Output the [x, y] coordinate of the center of the cell containing the given text.  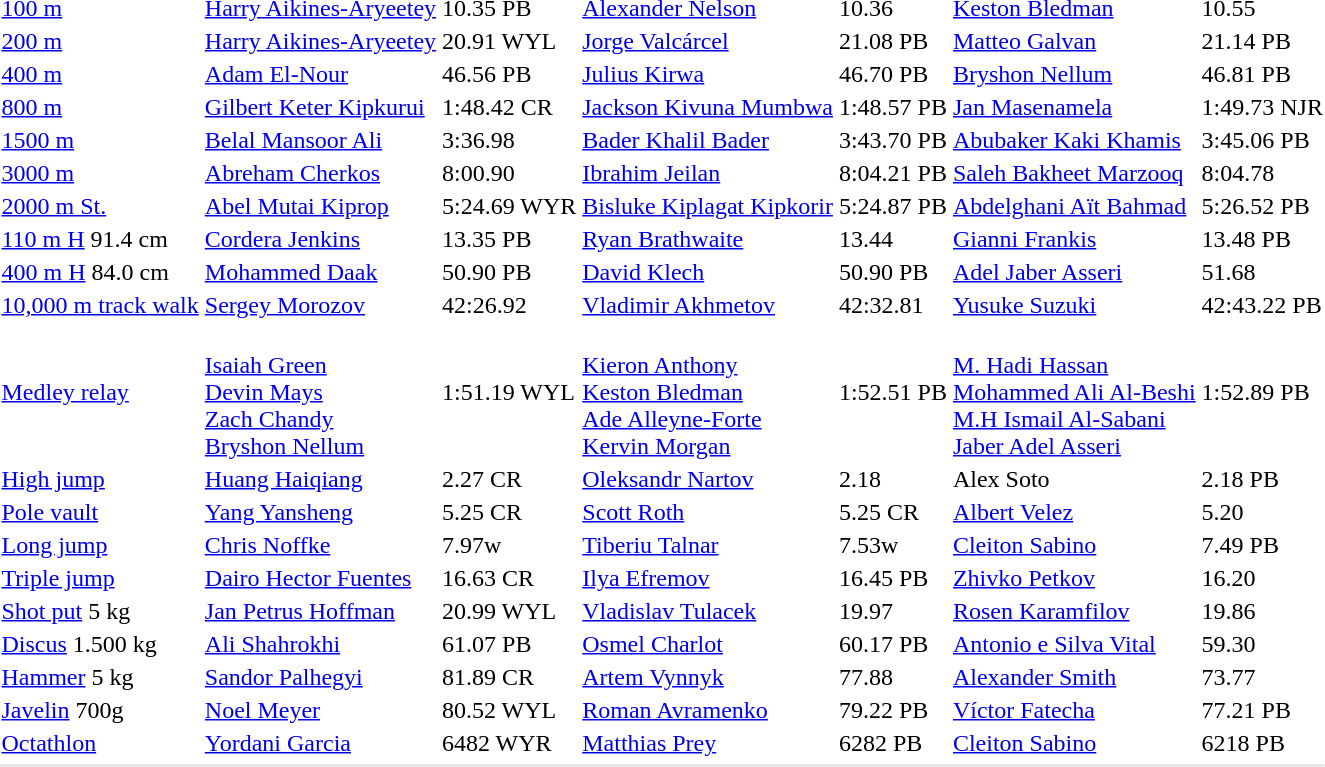
Noel Meyer [320, 710]
Jackson Kivuna Mumbwa [708, 107]
Roman Avramenko [708, 710]
Shot put 5 kg [100, 611]
42:43.22 PB [1262, 305]
16.45 PB [892, 578]
Oleksandr Nartov [708, 479]
Bisluke Kiplagat Kipkorir [708, 206]
Zhivko Petkov [1074, 578]
1:52.51 PB [892, 392]
Vladimir Akhmetov [708, 305]
Long jump [100, 545]
Octathlon [100, 743]
46.70 PB [892, 74]
7.97w [510, 545]
79.22 PB [892, 710]
46.81 PB [1262, 74]
59.30 [1262, 644]
M. Hadi HassanMohammed Ali Al-BeshiM.H Ismail Al-SabaniJaber Adel Asseri [1074, 392]
Discus 1.500 kg [100, 644]
2.27 CR [510, 479]
Abel Mutai Kiprop [320, 206]
Osmel Charlot [708, 644]
81.89 CR [510, 677]
Saleh Bakheet Marzooq [1074, 173]
10,000 m track walk [100, 305]
Adam El-Nour [320, 74]
Bader Khalil Bader [708, 140]
8:00.90 [510, 173]
77.88 [892, 677]
Víctor Fatecha [1074, 710]
8:04.78 [1262, 173]
21.08 PB [892, 41]
Hammer 5 kg [100, 677]
Kieron AnthonyKeston BledmanAde Alleyne-ForteKervin Morgan [708, 392]
Cordera Jenkins [320, 239]
3000 m [100, 173]
Harry Aikines-Aryeetey [320, 41]
Tiberiu Talnar [708, 545]
1:51.19 WYL [510, 392]
Abubaker Kaki Khamis [1074, 140]
5:24.69 WYR [510, 206]
Matthias Prey [708, 743]
2.18 PB [1262, 479]
Triple jump [100, 578]
6482 WYR [510, 743]
Yang Yansheng [320, 512]
73.77 [1262, 677]
Medley relay [100, 392]
7.53w [892, 545]
3:43.70 PB [892, 140]
46.56 PB [510, 74]
400 m [100, 74]
Alex Soto [1074, 479]
200 m [100, 41]
6282 PB [892, 743]
Jan Petrus Hoffman [320, 611]
1:48.42 CR [510, 107]
7.49 PB [1262, 545]
Ibrahim Jeilan [708, 173]
Jorge Valcárcel [708, 41]
Antonio e Silva Vital [1074, 644]
77.21 PB [1262, 710]
Artem Vynnyk [708, 677]
16.20 [1262, 578]
Bryshon Nellum [1074, 74]
Ryan Brathwaite [708, 239]
Belal Mansoor Ali [320, 140]
110 m H 91.4 cm [100, 239]
Pole vault [100, 512]
20.99 WYL [510, 611]
Ilya Efremov [708, 578]
Ali Shahrokhi [320, 644]
Abreham Cherkos [320, 173]
2.18 [892, 479]
1:52.89 PB [1262, 392]
Albert Velez [1074, 512]
3:36.98 [510, 140]
Vladislav Tulacek [708, 611]
Rosen Karamfilov [1074, 611]
5.20 [1262, 512]
16.63 CR [510, 578]
Isaiah GreenDevin MaysZach ChandyBryshon Nellum [320, 392]
3:45.06 PB [1262, 140]
400 m H 84.0 cm [100, 272]
Matteo Galvan [1074, 41]
High jump [100, 479]
Chris Noffke [320, 545]
1:49.73 NJR [1262, 107]
80.52 WYL [510, 710]
13.44 [892, 239]
19.86 [1262, 611]
42:32.81 [892, 305]
2000 m St. [100, 206]
Javelin 700g [100, 710]
Gianni Frankis [1074, 239]
6218 PB [1262, 743]
61.07 PB [510, 644]
20.91 WYL [510, 41]
Mohammed Daak [320, 272]
Dairo Hector Fuentes [320, 578]
8:04.21 PB [892, 173]
13.35 PB [510, 239]
60.17 PB [892, 644]
Jan Masenamela [1074, 107]
5:26.52 PB [1262, 206]
Sandor Palhegyi [320, 677]
42:26.92 [510, 305]
1:48.57 PB [892, 107]
Abdelghani Aït Bahmad [1074, 206]
800 m [100, 107]
Alexander Smith [1074, 677]
Sergey Morozov [320, 305]
Yordani Garcia [320, 743]
Scott Roth [708, 512]
Yusuke Suzuki [1074, 305]
21.14 PB [1262, 41]
Adel Jaber Asseri [1074, 272]
13.48 PB [1262, 239]
19.97 [892, 611]
5:24.87 PB [892, 206]
David Klech [708, 272]
Gilbert Keter Kipkurui [320, 107]
1500 m [100, 140]
Huang Haiqiang [320, 479]
Julius Kirwa [708, 74]
51.68 [1262, 272]
